From the cell containing the given text, extract its center point as (x, y) coordinate. 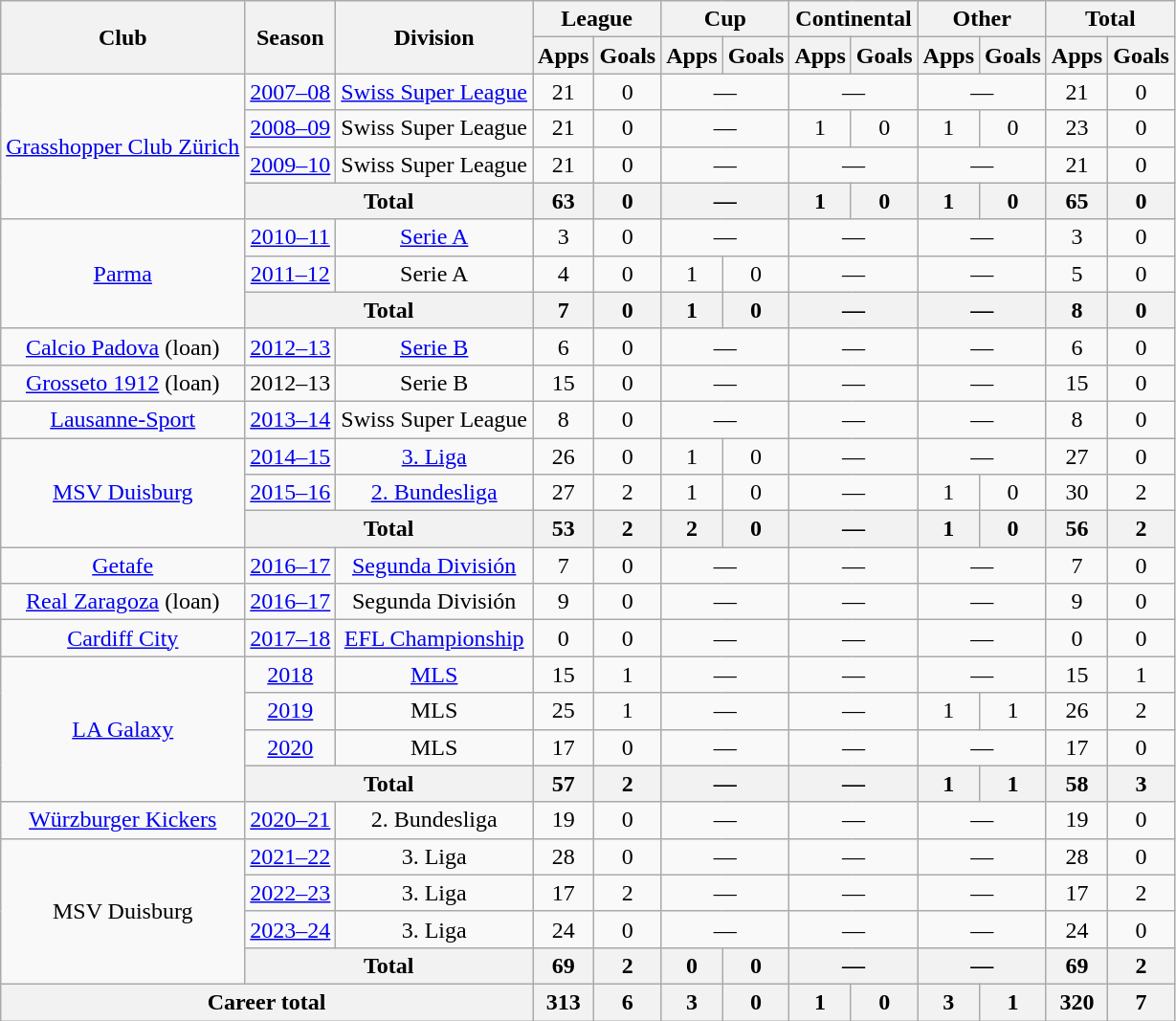
2010–11 (291, 237)
2013–14 (291, 419)
57 (564, 784)
2023–24 (291, 929)
2011–12 (291, 274)
2022–23 (291, 893)
2014–15 (291, 456)
Getafe (122, 566)
Continental (854, 19)
Season (291, 37)
LA Galaxy (122, 729)
Cup (725, 19)
2015–16 (291, 493)
63 (564, 201)
25 (564, 711)
2007–08 (291, 92)
Würzburger Kickers (122, 820)
2021–22 (291, 856)
Division (434, 37)
5 (1076, 274)
2017–18 (291, 638)
Grosseto 1912 (loan) (122, 383)
23 (1076, 128)
Club (122, 37)
56 (1076, 529)
2018 (291, 675)
Cardiff City (122, 638)
Grasshopper Club Zürich (122, 146)
320 (1076, 1002)
58 (1076, 784)
313 (564, 1002)
2008–09 (291, 128)
Real Zaragoza (loan) (122, 602)
Other (982, 19)
2019 (291, 711)
Parma (122, 274)
2009–10 (291, 165)
2020 (291, 747)
League (597, 19)
Career total (267, 1002)
4 (564, 274)
30 (1076, 493)
65 (1076, 201)
Calcio Padova (loan) (122, 346)
53 (564, 529)
2020–21 (291, 820)
Lausanne-Sport (122, 419)
EFL Championship (434, 638)
